Scan for the cell matching the given text and deliver its [X, Y] coordinate at center. 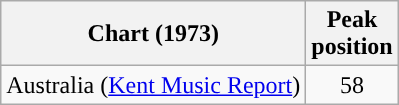
Australia (Kent Music Report) [154, 85]
58 [352, 85]
Peakposition [352, 34]
Chart (1973) [154, 34]
